Detect which cell encompasses the target text, then output its [X, Y] center coordinate. 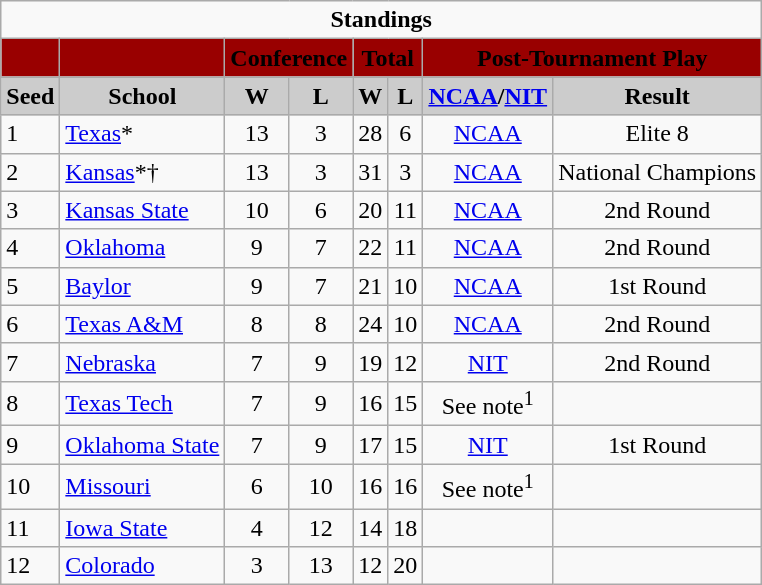
Baylor [142, 286]
Conference [289, 58]
5 [30, 286]
18 [406, 528]
28 [370, 134]
Nebraska [142, 362]
Seed [30, 96]
NCAA/NIT [488, 96]
Iowa State [142, 528]
Kansas*† [142, 172]
1 [30, 134]
2 [30, 172]
Colorado [142, 566]
Missouri [142, 486]
Standings [382, 20]
School [142, 96]
Post-Tournament Play [592, 58]
19 [370, 362]
24 [370, 324]
National Champions [658, 172]
22 [370, 248]
31 [370, 172]
Oklahoma [142, 248]
14 [370, 528]
Texas* [142, 134]
Texas Tech [142, 404]
17 [370, 445]
Texas A&M [142, 324]
Elite 8 [658, 134]
21 [370, 286]
Oklahoma State [142, 445]
Kansas State [142, 210]
Total [388, 58]
Result [658, 96]
